Return (X, Y) of the center of cell containing provided text 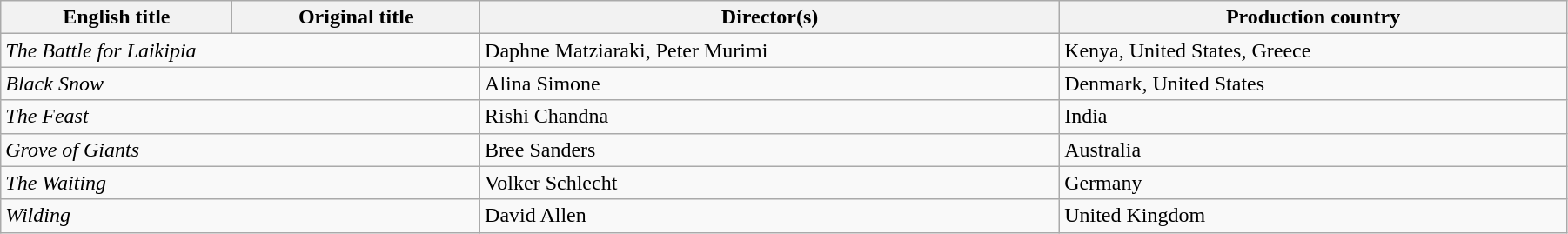
Australia (1314, 150)
The Waiting (240, 183)
Denmark, United States (1314, 84)
Grove of Giants (240, 150)
The Battle for Laikipia (240, 50)
Kenya, United States, Greece (1314, 50)
Wilding (240, 216)
Production country (1314, 17)
English title (117, 17)
David Allen (770, 216)
Volker Schlecht (770, 183)
Bree Sanders (770, 150)
Director(s) (770, 17)
India (1314, 117)
Original title (357, 17)
Germany (1314, 183)
Alina Simone (770, 84)
United Kingdom (1314, 216)
Black Snow (240, 84)
Rishi Chandna (770, 117)
The Feast (240, 117)
Daphne Matziaraki, Peter Murimi (770, 50)
